Return (x, y) of the center of cell containing provided text 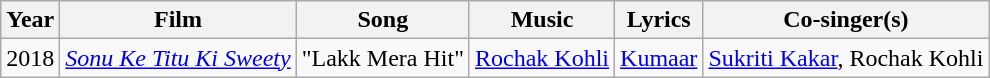
Music (542, 20)
Sonu Ke Titu Ki Sweety (178, 58)
2018 (30, 58)
Rochak Kohli (542, 58)
"Lakk Mera Hit" (382, 58)
Song (382, 20)
Lyrics (659, 20)
Film (178, 20)
Co-singer(s) (846, 20)
Kumaar (659, 58)
Year (30, 20)
Sukriti Kakar, Rochak Kohli (846, 58)
